For the text-containing cell, return its midpoint in [x, y] coordinate format. 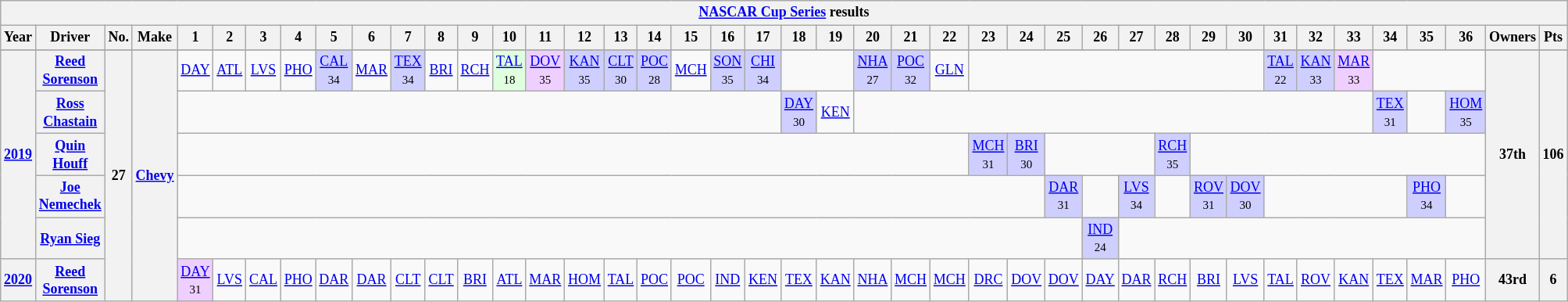
3 [264, 38]
CAL [264, 280]
14 [655, 38]
4 [298, 38]
2020 [19, 280]
NHA [873, 280]
POC28 [655, 70]
Owners [1513, 38]
Year [19, 38]
29 [1209, 38]
DAY31 [195, 280]
CHI34 [763, 70]
TEX31 [1391, 113]
KAN33 [1316, 70]
KAN35 [584, 70]
32 [1316, 38]
TAL22 [1280, 70]
33 [1354, 38]
ROV [1316, 280]
Pts [1553, 38]
Chevy [155, 175]
GLN [949, 70]
TEX34 [408, 70]
18 [798, 38]
PHO34 [1427, 196]
Make [155, 38]
DAY30 [798, 113]
37th [1513, 154]
RCH35 [1173, 154]
35 [1427, 38]
MCH31 [988, 154]
25 [1063, 38]
DOV35 [545, 70]
19 [835, 38]
HOM [584, 280]
5 [334, 38]
34 [1391, 38]
17 [763, 38]
28 [1173, 38]
16 [728, 38]
12 [584, 38]
TAL18 [509, 70]
20 [873, 38]
22 [949, 38]
Ryan Sieg [70, 239]
21 [911, 38]
BRI30 [1027, 154]
23 [988, 38]
CAL34 [334, 70]
No. [119, 38]
8 [441, 38]
SON35 [728, 70]
31 [1280, 38]
11 [545, 38]
43rd [1513, 280]
15 [691, 38]
CLT30 [620, 70]
LVS34 [1136, 196]
24 [1027, 38]
2 [230, 38]
Ross Chastain [70, 113]
DAR31 [1063, 196]
Joe Nemechek [70, 196]
IND24 [1100, 239]
10 [509, 38]
9 [475, 38]
13 [620, 38]
MAR33 [1354, 70]
Quin Houff [70, 154]
ROV31 [1209, 196]
NHA27 [873, 70]
Driver [70, 38]
DOV30 [1245, 196]
106 [1553, 154]
POC32 [911, 70]
36 [1466, 38]
NASCAR Cup Series results [784, 13]
1 [195, 38]
26 [1100, 38]
DRC [988, 280]
HOM35 [1466, 113]
30 [1245, 38]
2019 [19, 154]
7 [408, 38]
IND [728, 280]
